Provide the [x, y] coordinate of the cell's center where the given text is located.  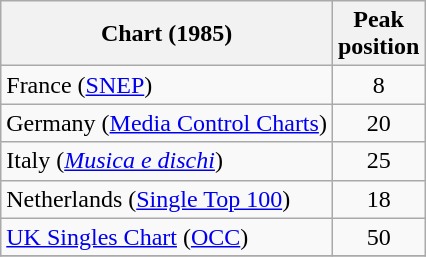
Netherlands (Single Top 100) [167, 199]
Chart (1985) [167, 34]
France (SNEP) [167, 85]
Germany (Media Control Charts) [167, 123]
Italy (Musica e dischi) [167, 161]
8 [378, 85]
20 [378, 123]
UK Singles Chart (OCC) [167, 237]
Peakposition [378, 34]
25 [378, 161]
50 [378, 237]
18 [378, 199]
